Return the (x, y) coordinate for the center point of the cell that contains the specified text.  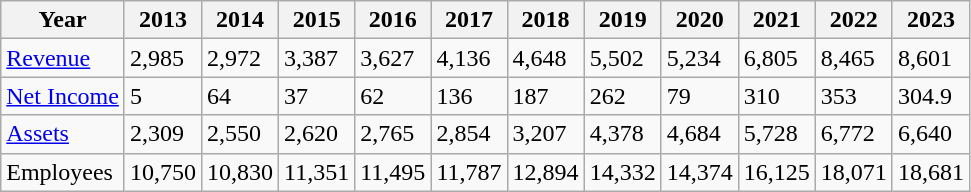
Employees (63, 172)
2,309 (162, 134)
3,627 (393, 58)
2017 (469, 20)
Assets (63, 134)
353 (854, 96)
3,387 (317, 58)
4,648 (546, 58)
136 (469, 96)
6,772 (854, 134)
304.9 (930, 96)
37 (317, 96)
12,894 (546, 172)
8,601 (930, 58)
79 (700, 96)
Year (63, 20)
11,351 (317, 172)
2,972 (240, 58)
16,125 (776, 172)
310 (776, 96)
2020 (700, 20)
2,765 (393, 134)
5,728 (776, 134)
187 (546, 96)
62 (393, 96)
Net Income (63, 96)
5 (162, 96)
2016 (393, 20)
2,620 (317, 134)
2,854 (469, 134)
262 (622, 96)
4,378 (622, 134)
2,550 (240, 134)
2019 (622, 20)
4,684 (700, 134)
11,495 (393, 172)
5,234 (700, 58)
10,830 (240, 172)
6,640 (930, 134)
Revenue (63, 58)
2015 (317, 20)
5,502 (622, 58)
14,332 (622, 172)
14,374 (700, 172)
3,207 (546, 134)
2,985 (162, 58)
18,681 (930, 172)
4,136 (469, 58)
11,787 (469, 172)
18,071 (854, 172)
2021 (776, 20)
8,465 (854, 58)
64 (240, 96)
2018 (546, 20)
10,750 (162, 172)
2013 (162, 20)
2023 (930, 20)
2022 (854, 20)
2014 (240, 20)
6,805 (776, 58)
